From the cell containing the given text, extract its center point as [x, y] coordinate. 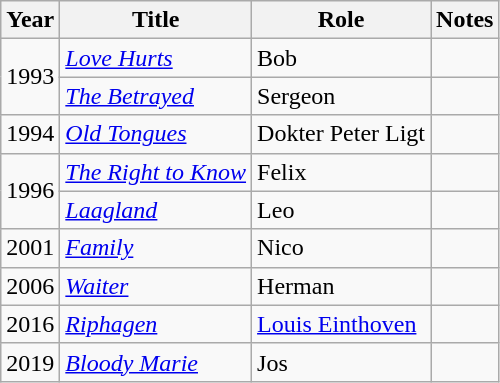
Felix [342, 172]
Notes [465, 20]
2006 [30, 286]
2001 [30, 248]
Title [156, 20]
Role [342, 20]
Bob [342, 58]
1993 [30, 77]
The Right to Know [156, 172]
Laagland [156, 210]
Love Hurts [156, 58]
Leo [342, 210]
Bloody Marie [156, 362]
Waiter [156, 286]
2019 [30, 362]
2016 [30, 324]
Family [156, 248]
The Betrayed [156, 96]
1996 [30, 191]
Riphagen [156, 324]
Old Tongues [156, 134]
Nico [342, 248]
Sergeon [342, 96]
Year [30, 20]
Dokter Peter Ligt [342, 134]
Jos [342, 362]
1994 [30, 134]
Herman [342, 286]
Louis Einthoven [342, 324]
